Scan for the cell matching the given text and deliver its (x, y) coordinate at center. 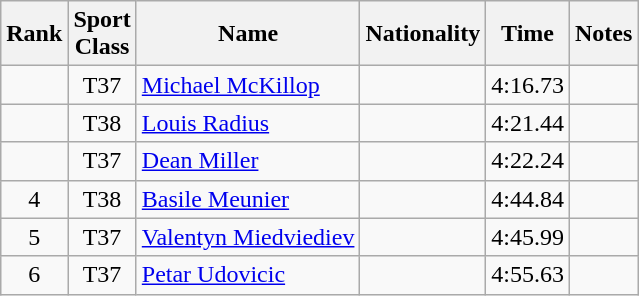
Michael McKillop (248, 85)
Petar Udovicic (248, 275)
Name (248, 34)
SportClass (102, 34)
4 (34, 199)
6 (34, 275)
4:16.73 (528, 85)
Louis Radius (248, 123)
4:22.24 (528, 161)
Nationality (423, 34)
4:44.84 (528, 199)
4:55.63 (528, 275)
4:45.99 (528, 237)
4:21.44 (528, 123)
Notes (603, 34)
5 (34, 237)
Dean Miller (248, 161)
Time (528, 34)
Basile Meunier (248, 199)
Valentyn Miedviediev (248, 237)
Rank (34, 34)
